Return the [x, y] coordinate for the center point of the cell that contains the specified text.  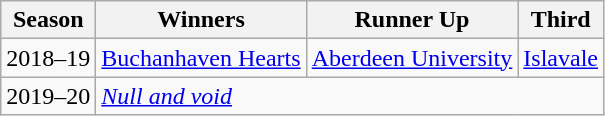
Season [48, 20]
Islavale [561, 58]
Buchanhaven Hearts [201, 58]
Runner Up [412, 20]
2019–20 [48, 96]
2018–19 [48, 58]
Third [561, 20]
Null and void [350, 96]
Winners [201, 20]
Aberdeen University [412, 58]
